Find where the given text appears and provide that cell's center as [x, y] coordinate. 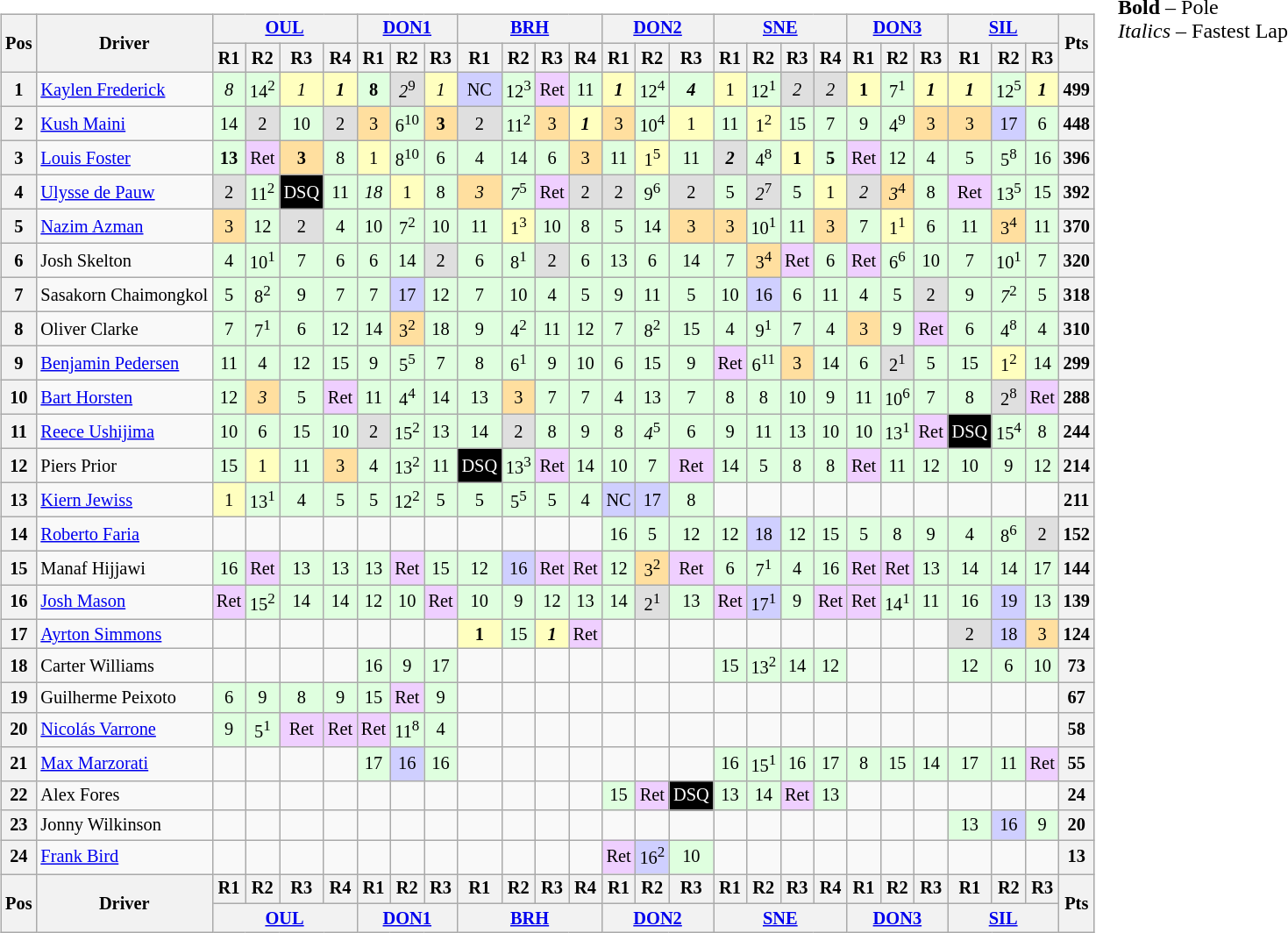
121 [765, 89]
244 [1077, 431]
Sasakorn Chaimongkol [125, 295]
122 [407, 500]
28 [1008, 398]
49 [898, 125]
299 [1077, 363]
29 [407, 89]
448 [1077, 125]
Ayrton Simmons [125, 634]
151 [765, 763]
27 [765, 193]
214 [1077, 465]
96 [652, 193]
Roberto Faria [125, 533]
320 [1077, 261]
123 [519, 89]
171 [765, 602]
73 [1077, 666]
Louis Foster [125, 158]
125 [1008, 89]
211 [1077, 500]
810 [407, 158]
86 [1008, 533]
370 [1077, 226]
Benjamin Pedersen [125, 363]
392 [1077, 193]
22 [18, 795]
Carter Williams [125, 666]
Josh Mason [125, 602]
81 [519, 261]
154 [1008, 431]
23 [18, 825]
318 [1077, 295]
104 [652, 125]
Max Marzorati [125, 763]
Bart Horsten [125, 398]
310 [1077, 330]
162 [652, 858]
Oliver Clarke [125, 330]
144 [1077, 568]
Manaf Hijjawi [125, 568]
288 [1077, 398]
Josh Skelton [125, 261]
Guilherme Peixoto [125, 698]
Kaylen Frederick [125, 89]
135 [1008, 193]
45 [652, 431]
Nicolás Varrone [125, 730]
106 [898, 398]
396 [1077, 158]
Ulysse de Pauw [125, 193]
Reece Ushijima [125, 431]
Alex Fores [125, 795]
75 [519, 193]
499 [1077, 89]
91 [765, 330]
118 [407, 730]
611 [765, 363]
44 [407, 398]
Jonny Wilkinson [125, 825]
Piers Prior [125, 465]
51 [263, 730]
42 [519, 330]
67 [1077, 698]
610 [407, 125]
142 [263, 89]
141 [898, 602]
Kiern Jewiss [125, 500]
Frank Bird [125, 858]
66 [898, 261]
61 [519, 363]
139 [1077, 602]
133 [519, 465]
Kush Maini [125, 125]
Nazim Azman [125, 226]
